From the cell containing the given text, extract its center point as [x, y] coordinate. 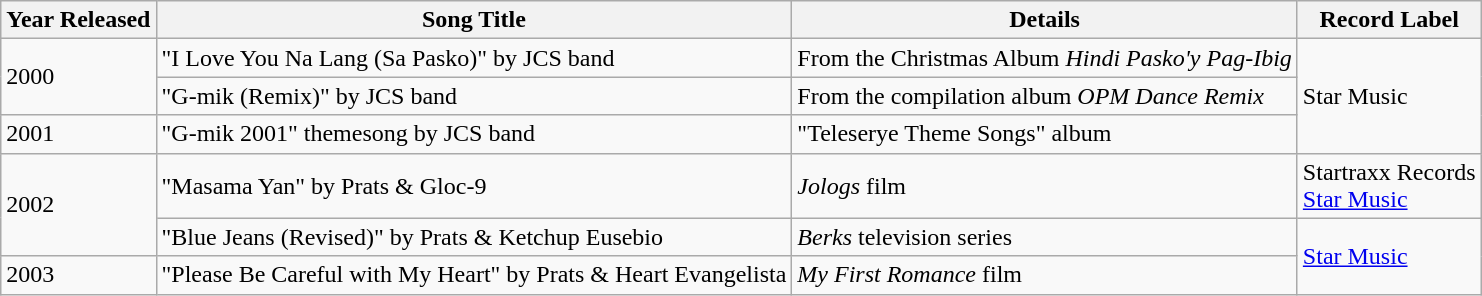
2000 [78, 77]
"Masama Yan" by Prats & Gloc-9 [474, 186]
Song Title [474, 20]
"Please Be Careful with My Heart" by Prats & Heart Evangelista [474, 275]
Startraxx RecordsStar Music [1389, 186]
"I Love You Na Lang (Sa Pasko)" by JCS band [474, 58]
Year Released [78, 20]
From the Christmas Album Hindi Pasko'y Pag-Ibig [1045, 58]
2002 [78, 204]
Berks television series [1045, 237]
2003 [78, 275]
From the compilation album OPM Dance Remix [1045, 96]
2001 [78, 134]
"Teleserye Theme Songs" album [1045, 134]
Details [1045, 20]
"G-mik (Remix)" by JCS band [474, 96]
My First Romance film [1045, 275]
"G-mik 2001" themesong by JCS band [474, 134]
Jologs film [1045, 186]
"Blue Jeans (Revised)" by Prats & Ketchup Eusebio [474, 237]
Record Label [1389, 20]
